From the cell containing the given text, extract its center point as (x, y) coordinate. 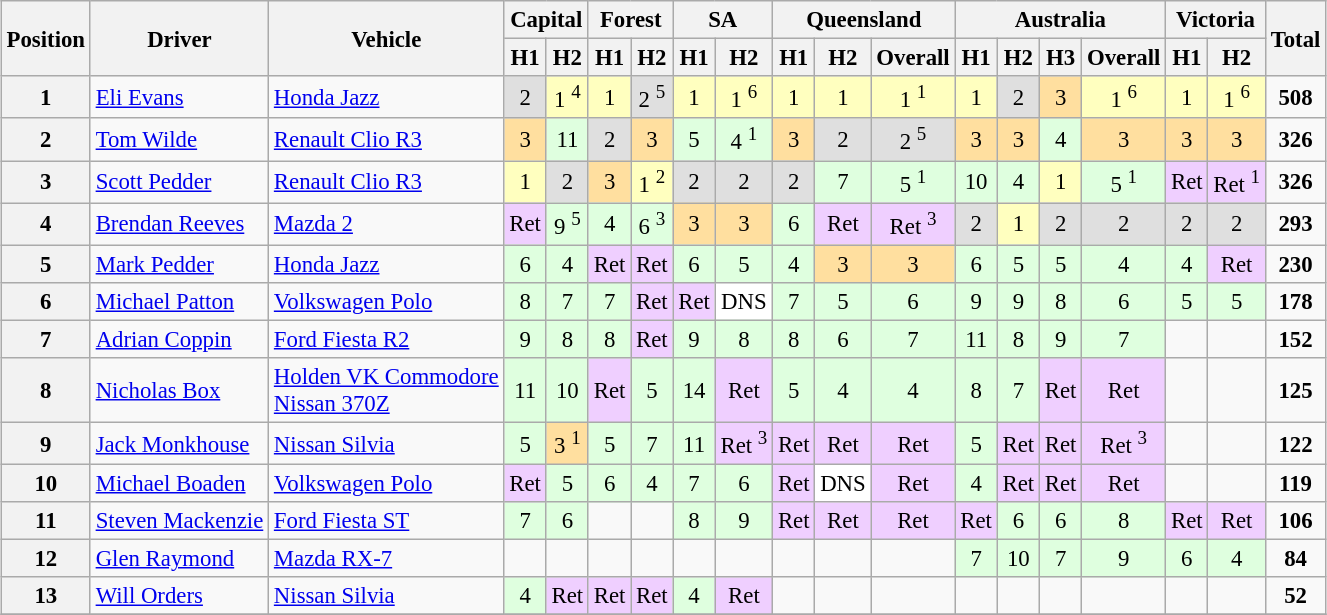
Ford Fiesta ST (386, 521)
Mazda RX-7 (386, 559)
Adrian Coppin (179, 339)
Forest (630, 20)
12 (46, 559)
Brendan Reeves (179, 224)
52 (1295, 596)
Driver (179, 38)
125 (1295, 390)
Michael Boaden (179, 484)
Capital (546, 20)
Nicholas Box (179, 390)
H3 (1060, 58)
SA (723, 20)
1 2 (652, 182)
Position (46, 38)
Scott Pedder (179, 182)
4 1 (744, 139)
13 (46, 596)
Ford Fiesta R2 (386, 339)
Michael Patton (179, 302)
6 3 (652, 224)
Victoria (1216, 20)
Ret 1 (1236, 182)
Holden VK Commodore Nissan 370Z (386, 390)
14 (694, 390)
3 1 (567, 443)
Mazda 2 (386, 224)
106 (1295, 521)
1 4 (567, 97)
Queensland (864, 20)
230 (1295, 264)
84 (1295, 559)
Glen Raymond (179, 559)
119 (1295, 484)
Will Orders (179, 596)
Steven Mackenzie (179, 521)
293 (1295, 224)
Eli Evans (179, 97)
Vehicle (386, 38)
508 (1295, 97)
1 1 (913, 97)
Australia (1060, 20)
178 (1295, 302)
Total (1295, 38)
Mark Pedder (179, 264)
9 5 (567, 224)
122 (1295, 443)
Jack Monkhouse (179, 443)
152 (1295, 339)
Tom Wilde (179, 139)
